Pinpoint the cell where the given text exists, returning its [x, y] midpoint coordinate. 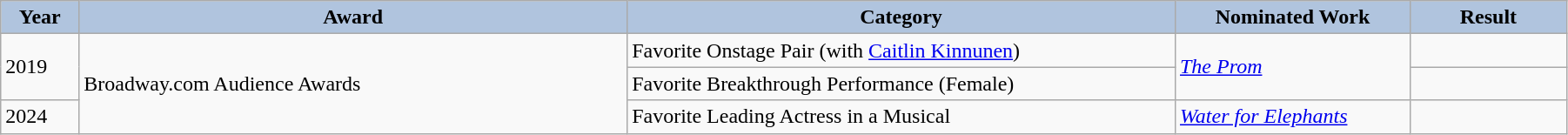
Water for Elephants [1292, 117]
Category [901, 17]
Award [353, 17]
2019 [40, 67]
Nominated Work [1292, 17]
2024 [40, 117]
Favorite Breakthrough Performance (Female) [901, 84]
Broadway.com Audience Awards [353, 84]
Favorite Leading Actress in a Musical [901, 117]
Year [40, 17]
Result [1488, 17]
Favorite Onstage Pair (with Caitlin Kinnunen) [901, 51]
The Prom [1292, 67]
